Return the (x, y) coordinate for the center point of the cell that contains the specified text.  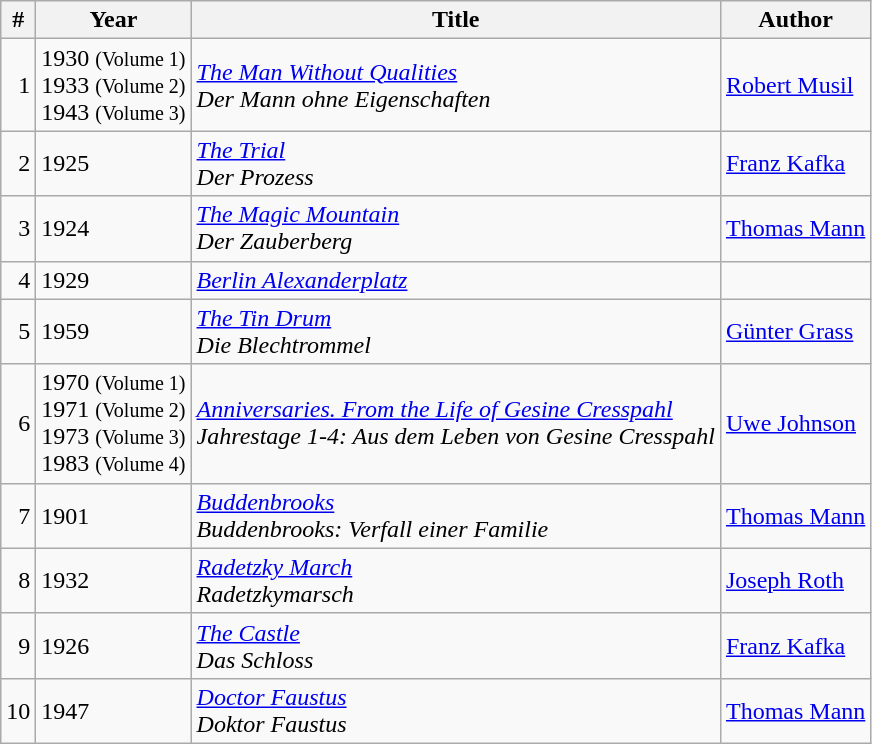
The Tin DrumDie Blechtrommel (456, 332)
1932 (114, 580)
5 (18, 332)
1970 (Volume 1)1971 (Volume 2)1973 (Volume 3)1983 (Volume 4) (114, 424)
1926 (114, 646)
1925 (114, 164)
8 (18, 580)
The TrialDer Prozess (456, 164)
6 (18, 424)
1959 (114, 332)
Doctor FaustusDoktor Faustus (456, 710)
Joseph Roth (795, 580)
# (18, 20)
Year (114, 20)
BuddenbrooksBuddenbrooks: Verfall einer Familie (456, 516)
1924 (114, 228)
2 (18, 164)
Berlin Alexanderplatz (456, 280)
The Magic MountainDer Zauberberg (456, 228)
9 (18, 646)
The CastleDas Schloss (456, 646)
4 (18, 280)
7 (18, 516)
Radetzky MarchRadetzkymarsch (456, 580)
1 (18, 85)
1930 (Volume 1)1933 (Volume 2)1943 (Volume 3) (114, 85)
Uwe Johnson (795, 424)
3 (18, 228)
1901 (114, 516)
The Man Without QualitiesDer Mann ohne Eigenschaften (456, 85)
Günter Grass (795, 332)
Author (795, 20)
Anniversaries. From the Life of Gesine CresspahlJahrestage 1-4: Aus dem Leben von Gesine Cresspahl (456, 424)
Title (456, 20)
1929 (114, 280)
Robert Musil (795, 85)
10 (18, 710)
1947 (114, 710)
